From the cell containing the given text, extract its center point as (X, Y) coordinate. 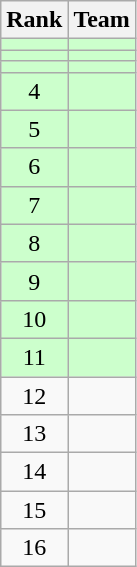
5 (34, 129)
12 (34, 395)
7 (34, 205)
Team (102, 20)
Rank (34, 20)
8 (34, 243)
6 (34, 167)
15 (34, 510)
10 (34, 319)
4 (34, 91)
11 (34, 357)
9 (34, 281)
13 (34, 434)
14 (34, 472)
16 (34, 548)
